Output the (x, y) coordinate of the center of the cell containing the given text.  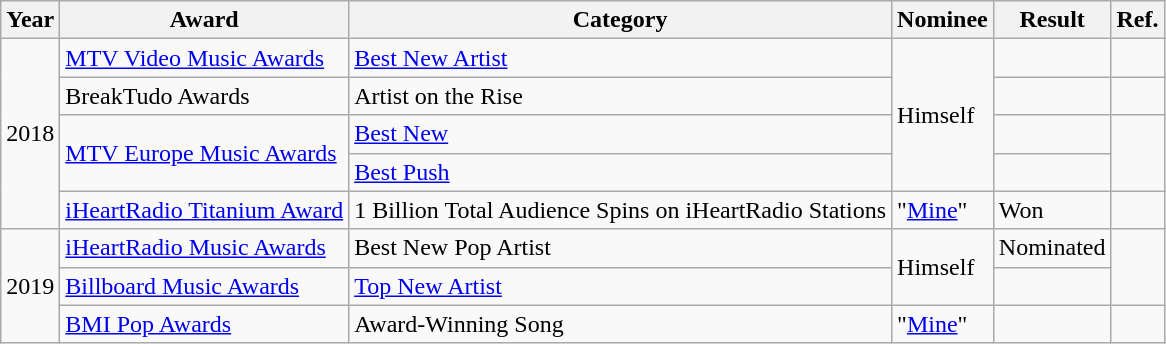
1 Billion Total Audience Spins on iHeartRadio Stations (620, 210)
2018 (30, 134)
MTV Video Music Awards (204, 58)
BreakTudo Awards (204, 96)
Won (1052, 210)
Category (620, 20)
Award (204, 20)
Nominated (1052, 248)
Ref. (1138, 20)
Artist on the Rise (620, 96)
Nominee (943, 20)
Award-Winning Song (620, 324)
Best New Artist (620, 58)
Best New (620, 134)
Top New Artist (620, 286)
iHeartRadio Titanium Award (204, 210)
Billboard Music Awards (204, 286)
Best Push (620, 172)
MTV Europe Music Awards (204, 153)
Year (30, 20)
Result (1052, 20)
iHeartRadio Music Awards (204, 248)
BMI Pop Awards (204, 324)
2019 (30, 286)
Best New Pop Artist (620, 248)
